Output the [x, y] coordinate of the center of the cell containing the given text.  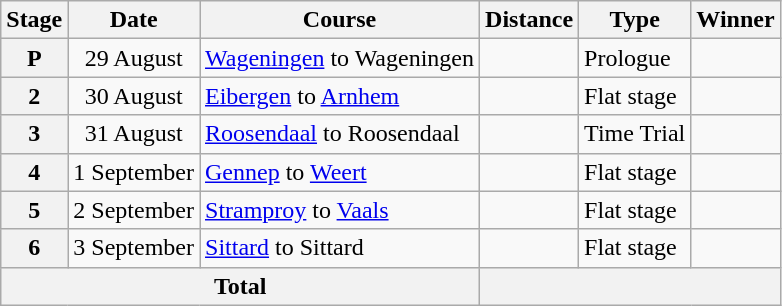
Roosendaal to Roosendaal [340, 134]
30 August [134, 96]
Course [340, 20]
Eibergen to Arnhem [340, 96]
31 August [134, 134]
Prologue [635, 58]
6 [34, 248]
Time Trial [635, 134]
Sittard to Sittard [340, 248]
Gennep to Weert [340, 172]
4 [34, 172]
Stramproy to Vaals [340, 210]
Stage [34, 20]
P [34, 58]
2 September [134, 210]
3 September [134, 248]
29 August [134, 58]
Winner [736, 20]
5 [34, 210]
1 September [134, 172]
2 [34, 96]
Wageningen to Wageningen [340, 58]
Total [240, 286]
Type [635, 20]
3 [34, 134]
Distance [530, 20]
Date [134, 20]
